Search for the cell housing the specified text and yield its [x, y] center coordinate. 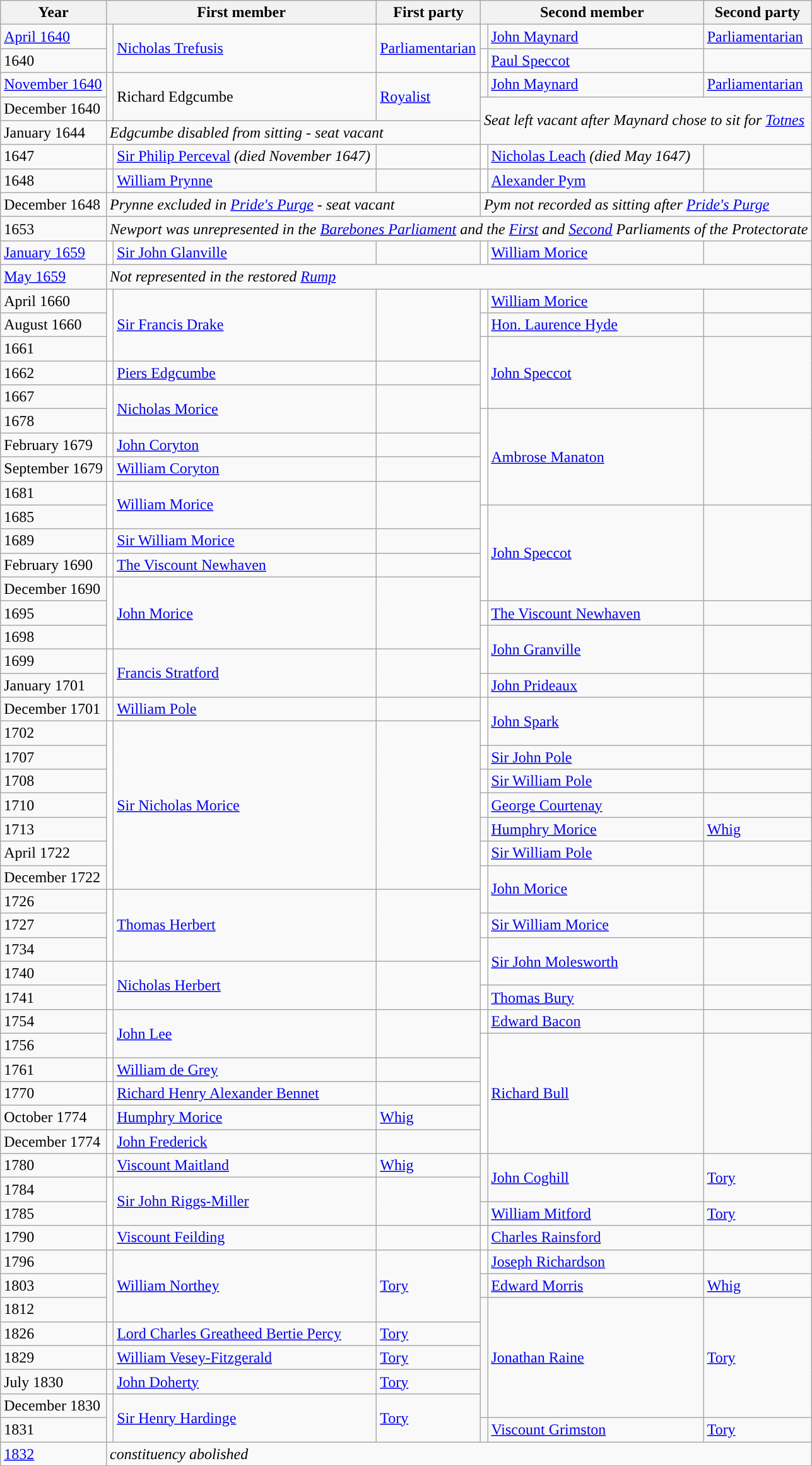
1754 [54, 1021]
Jonathan Raine [596, 1357]
December 1774 [54, 1142]
1796 [54, 1262]
1812 [54, 1309]
1699 [54, 661]
1648 [54, 180]
1756 [54, 1045]
Prynne excluded in Pride's Purge - seat vacant [293, 204]
Viscount Grimston [596, 1429]
Newport was unrepresented in the Barebones Parliament and the First and Second Parliaments of the Protectorate [458, 228]
Sir John Glanville [245, 252]
William Coryton [245, 469]
Year [54, 13]
April 1722 [54, 853]
1803 [54, 1286]
John Granville [596, 649]
1702 [54, 733]
1790 [54, 1238]
1662 [54, 373]
1681 [54, 493]
December 1701 [54, 709]
1761 [54, 1070]
November 1640 [54, 85]
1695 [54, 613]
William Pole [245, 709]
William Prynne [245, 180]
Alexander Pym [596, 180]
1829 [54, 1357]
Sir Henry Hardinge [245, 1417]
First party [429, 13]
William Mitford [596, 1214]
Nicholas Herbert [245, 985]
Richard Edgcumbe [245, 97]
Sir Francis Drake [245, 325]
Nicholas Trefusis [245, 49]
Pym not recorded as sitting after Pride's Purge [645, 204]
Edgcumbe disabled from sitting - seat vacant [293, 133]
1667 [54, 397]
Paul Speccot [596, 61]
Ambrose Manaton [596, 457]
1689 [54, 541]
William Vesey-Fitzgerald [245, 1357]
Viscount Feilding [245, 1238]
John Prideaux [596, 685]
1685 [54, 517]
Joseph Richardson [596, 1262]
September 1679 [54, 469]
Sir John Riggs-Miller [245, 1202]
Nicholas Morice [245, 409]
1780 [54, 1166]
1640 [54, 61]
Edward Bacon [596, 1021]
John Spark [596, 721]
1734 [54, 949]
Edward Morris [596, 1286]
August 1660 [54, 325]
Second member [592, 13]
1710 [54, 805]
1661 [54, 349]
December 1648 [54, 204]
1785 [54, 1214]
John Coryton [245, 445]
Hon. Laurence Hyde [596, 325]
1647 [54, 157]
1653 [54, 228]
1698 [54, 637]
Sir John Molesworth [596, 961]
December 1830 [54, 1405]
1831 [54, 1429]
April 1640 [54, 37]
John Lee [245, 1033]
1713 [54, 829]
December 1640 [54, 109]
Second party [757, 13]
1741 [54, 997]
1832 [54, 1453]
Piers Edgcumbe [245, 373]
George Courtenay [596, 805]
1740 [54, 973]
Richard Henry Alexander Bennet [245, 1094]
1707 [54, 757]
Lord Charles Greatheed Bertie Percy [245, 1333]
April 1660 [54, 301]
May 1659 [54, 276]
Sir Philip Perceval (died November 1647) [245, 157]
First member [241, 13]
1708 [54, 781]
July 1830 [54, 1381]
constituency abolished [458, 1453]
January 1701 [54, 685]
January 1659 [54, 252]
Charles Rainsford [596, 1238]
1727 [54, 925]
February 1679 [54, 445]
John Coghill [596, 1178]
1770 [54, 1094]
Sir Nicholas Morice [245, 805]
Thomas Herbert [245, 925]
William Northey [245, 1286]
Richard Bull [596, 1093]
John Frederick [245, 1142]
October 1774 [54, 1118]
1678 [54, 421]
February 1690 [54, 565]
January 1644 [54, 133]
Thomas Bury [596, 997]
Seat left vacant after Maynard chose to sit for Totnes [645, 121]
William de Grey [245, 1070]
1826 [54, 1333]
December 1722 [54, 877]
Not represented in the restored Rump [458, 276]
John Doherty [245, 1381]
Viscount Maitland [245, 1166]
December 1690 [54, 589]
Royalist [429, 97]
1726 [54, 901]
Sir John Pole [596, 757]
Francis Stratford [245, 673]
Nicholas Leach (died May 1647) [596, 157]
1784 [54, 1190]
